Extract the [X, Y] coordinate from the center of the cell holding the provided text.  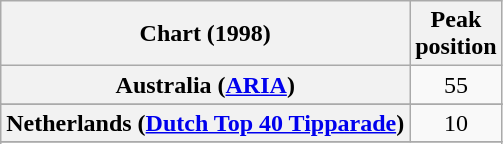
10 [456, 123]
55 [456, 85]
Chart (1998) [206, 34]
Australia (ARIA) [206, 85]
Netherlands (Dutch Top 40 Tipparade) [206, 123]
Peakposition [456, 34]
